Locate the cell with the specified text and output its (X, Y) center coordinate. 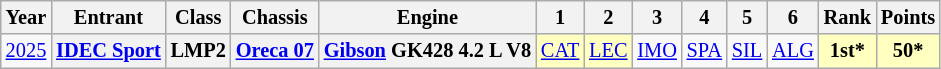
LMP2 (198, 51)
LEC (608, 51)
Class (198, 17)
Oreca 07 (275, 51)
SIL (747, 51)
Entrant (108, 17)
6 (793, 17)
1 (560, 17)
SPA (704, 51)
4 (704, 17)
Chassis (275, 17)
50* (908, 51)
Engine (428, 17)
CAT (560, 51)
5 (747, 17)
2 (608, 17)
3 (656, 17)
IMO (656, 51)
ALG (793, 51)
Points (908, 17)
IDEC Sport (108, 51)
Rank (848, 17)
2025 (26, 51)
Gibson GK428 4.2 L V8 (428, 51)
1st* (848, 51)
Year (26, 17)
